Scan for the cell matching the given text and deliver its (x, y) coordinate at center. 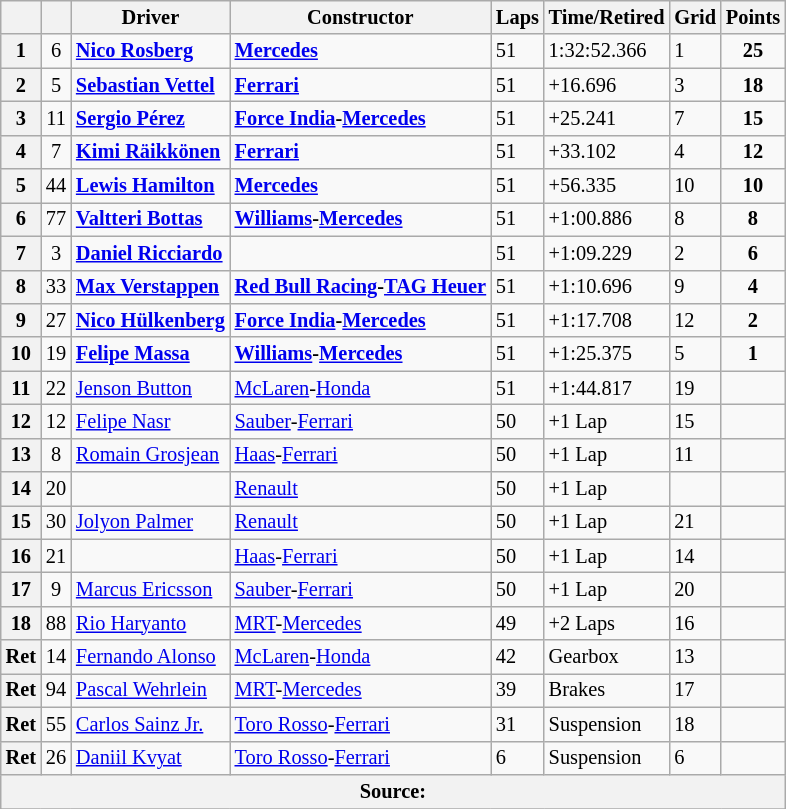
88 (56, 623)
42 (518, 657)
+2 Laps (607, 623)
+1:09.229 (607, 253)
Romain Grosjean (150, 455)
55 (56, 724)
1:32:52.366 (607, 51)
Lewis Hamilton (150, 186)
Driver (150, 17)
Points (753, 17)
Nico Rosberg (150, 51)
Jolyon Palmer (150, 522)
Source: (393, 791)
+1:10.696 (607, 287)
Fernando Alonso (150, 657)
Daniel Ricciardo (150, 253)
Gearbox (607, 657)
22 (56, 388)
25 (753, 51)
Grid (695, 17)
Brakes (607, 690)
+56.335 (607, 186)
30 (56, 522)
Max Verstappen (150, 287)
Time/Retired (607, 17)
+25.241 (607, 118)
77 (56, 219)
33 (56, 287)
Rio Haryanto (150, 623)
Laps (518, 17)
Jenson Button (150, 388)
Pascal Wehrlein (150, 690)
Red Bull Racing-TAG Heuer (360, 287)
+1:17.708 (607, 320)
Constructor (360, 17)
Kimi Räikkönen (150, 152)
Felipe Nasr (150, 421)
Daniil Kvyat (150, 758)
Sergio Pérez (150, 118)
94 (56, 690)
44 (56, 186)
Valtteri Bottas (150, 219)
+1:44.817 (607, 388)
Carlos Sainz Jr. (150, 724)
26 (56, 758)
+33.102 (607, 152)
49 (518, 623)
+1:25.375 (607, 354)
+1:00.886 (607, 219)
Sebastian Vettel (150, 85)
27 (56, 320)
39 (518, 690)
Felipe Massa (150, 354)
Nico Hülkenberg (150, 320)
31 (518, 724)
+16.696 (607, 85)
Marcus Ericsson (150, 589)
